Capture the cell that displays the provided text and extract its (X, Y) central coordinate. 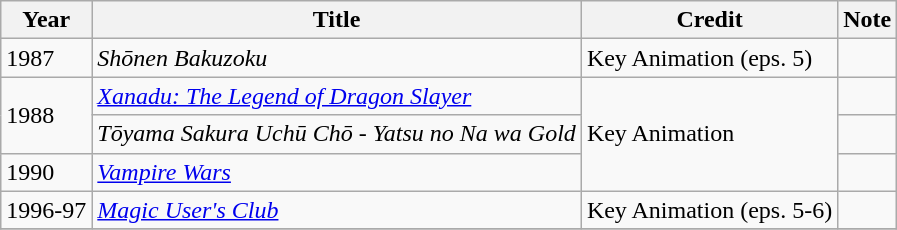
Key Animation (eps. 5) (709, 58)
Credit (709, 20)
1996-97 (46, 210)
1987 (46, 58)
Xanadu: The Legend of Dragon Slayer (337, 96)
1988 (46, 115)
Shōnen Bakuzoku (337, 58)
Key Animation (eps. 5-6) (709, 210)
Vampire Wars (337, 172)
Key Animation (709, 134)
Tōyama Sakura Uchū Chō - Yatsu no Na wa Gold (337, 134)
Title (337, 20)
Note (868, 20)
Magic User's Club (337, 210)
1990 (46, 172)
Year (46, 20)
